Scan for the cell matching the given text and deliver its [x, y] coordinate at center. 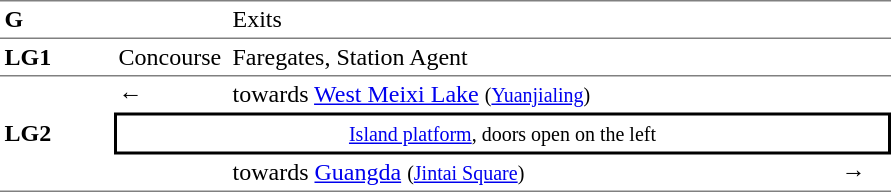
towards Guangda (Jintai Square) [532, 173]
← [171, 94]
towards West Meixi Lake (Yuanjialing) [532, 94]
LG2 [57, 134]
Concourse [171, 58]
LG1 [57, 58]
Island platform, doors open on the left [502, 133]
G [57, 20]
Exits [532, 20]
Faregates, Station Agent [532, 58]
→ [864, 173]
